Identify which cell holds the provided text, then report its (x, y) central coordinate. 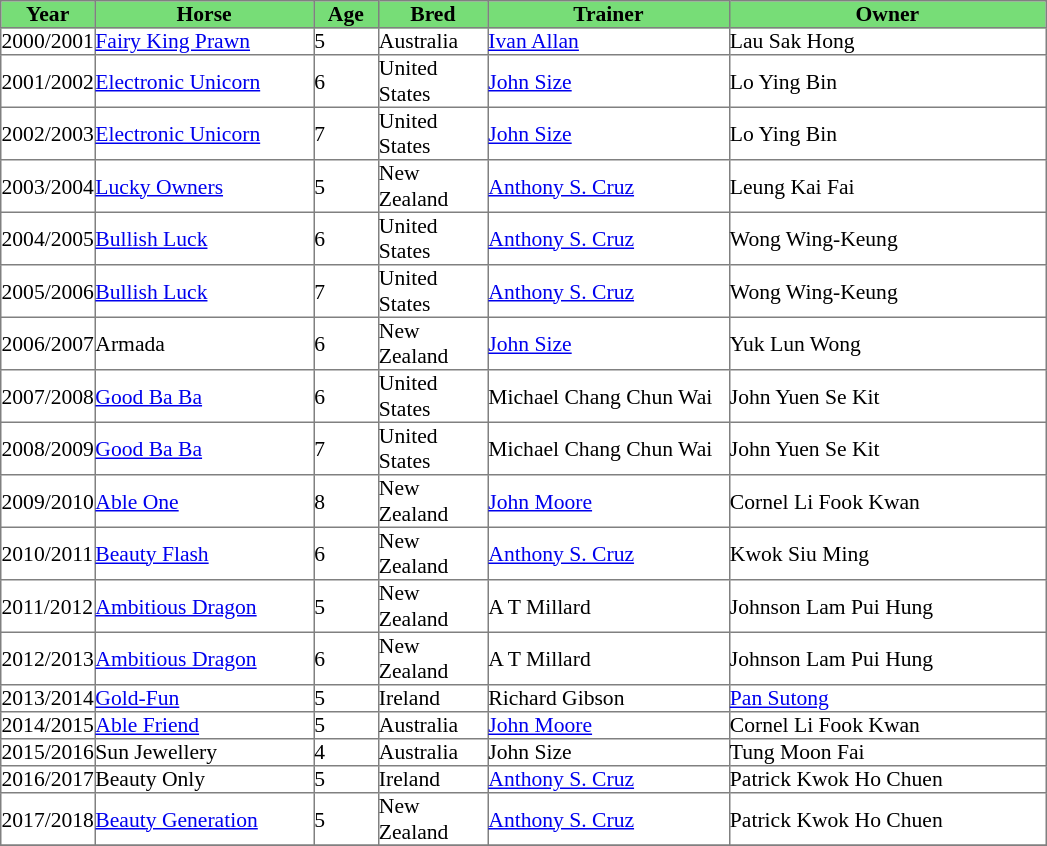
2010/2011 (48, 553)
Richard Gibson (609, 698)
Beauty Flash (204, 553)
8 (346, 501)
Pan Sutong (887, 698)
Owner (887, 14)
Able One (204, 501)
Year (48, 14)
Leung Kai Fai (887, 186)
Horse (204, 14)
Tung Moon Fai (887, 752)
Age (346, 14)
Beauty Generation (204, 819)
2002/2003 (48, 133)
Kwok Siu Ming (887, 553)
2008/2009 (48, 448)
2012/2013 (48, 658)
2007/2008 (48, 396)
2001/2002 (48, 81)
Fairy King Prawn (204, 42)
2003/2004 (48, 186)
2005/2006 (48, 291)
2004/2005 (48, 238)
Yuk Lun Wong (887, 343)
Lau Sak Hong (887, 42)
Trainer (609, 14)
2006/2007 (48, 343)
2015/2016 (48, 752)
2016/2017 (48, 780)
2000/2001 (48, 42)
2014/2015 (48, 726)
Gold-Fun (204, 698)
Armada (204, 343)
2013/2014 (48, 698)
2017/2018 (48, 819)
Bred (433, 14)
Able Friend (204, 726)
Sun Jewellery (204, 752)
2009/2010 (48, 501)
4 (346, 752)
Beauty Only (204, 780)
Ivan Allan (609, 42)
2011/2012 (48, 606)
Lucky Owners (204, 186)
